Find where the given text appears and provide that cell's center as [X, Y] coordinate. 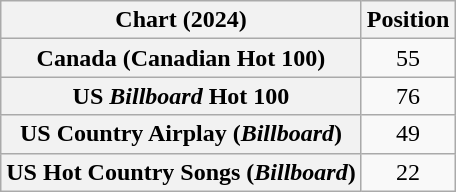
US Country Airplay (Billboard) [181, 134]
76 [408, 96]
US Hot Country Songs (Billboard) [181, 172]
Chart (2024) [181, 20]
Position [408, 20]
49 [408, 134]
55 [408, 58]
22 [408, 172]
US Billboard Hot 100 [181, 96]
Canada (Canadian Hot 100) [181, 58]
